Determine the (x, y) coordinate at the center of the cell enclosing the given text.  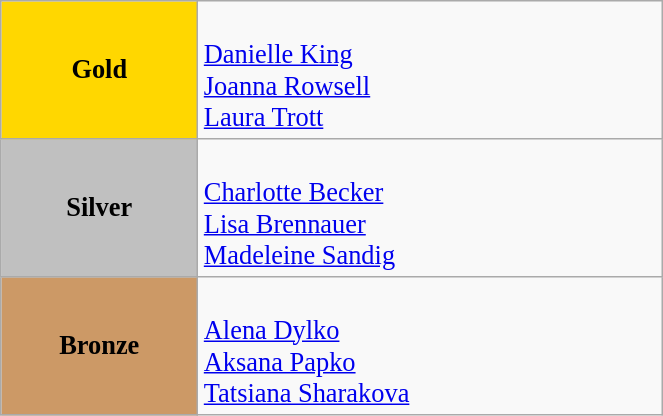
Alena DylkoAksana PapkoTatsiana Sharakova (430, 345)
Gold (100, 69)
Danielle KingJoanna RowsellLaura Trott (430, 69)
Silver (100, 207)
Charlotte BeckerLisa BrennauerMadeleine Sandig (430, 207)
Bronze (100, 345)
